Return [x, y] of the center of cell containing provided text 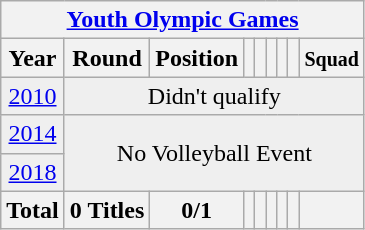
Round [107, 58]
0 Titles [107, 210]
Didn't qualify [214, 96]
Year [33, 58]
2010 [33, 96]
2018 [33, 172]
Squad [332, 58]
No Volleyball Event [214, 153]
2014 [33, 134]
Position [197, 58]
Total [33, 210]
Youth Olympic Games [183, 20]
0/1 [197, 210]
